Scan for the cell matching the given text and deliver its [X, Y] coordinate at center. 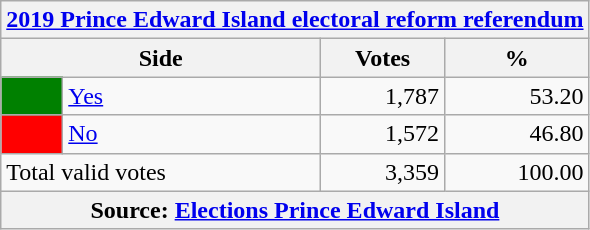
Votes [383, 58]
1,572 [383, 134]
Side [161, 58]
Source: Elections Prince Edward Island [295, 210]
3,359 [383, 172]
No [192, 134]
Yes [192, 96]
% [517, 58]
2019 Prince Edward Island electoral reform referendum [295, 20]
100.00 [517, 172]
1,787 [383, 96]
53.20 [517, 96]
Total valid votes [161, 172]
46.80 [517, 134]
